From the cell containing the given text, extract its center point as [X, Y] coordinate. 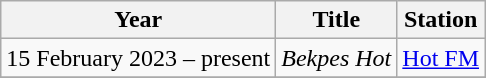
Station [441, 20]
Hot FM [441, 58]
Title [336, 20]
Bekpes Hot [336, 58]
15 February 2023 – present [138, 58]
Year [138, 20]
